Provide the (x, y) coordinate of the cell's center where the given text is located.  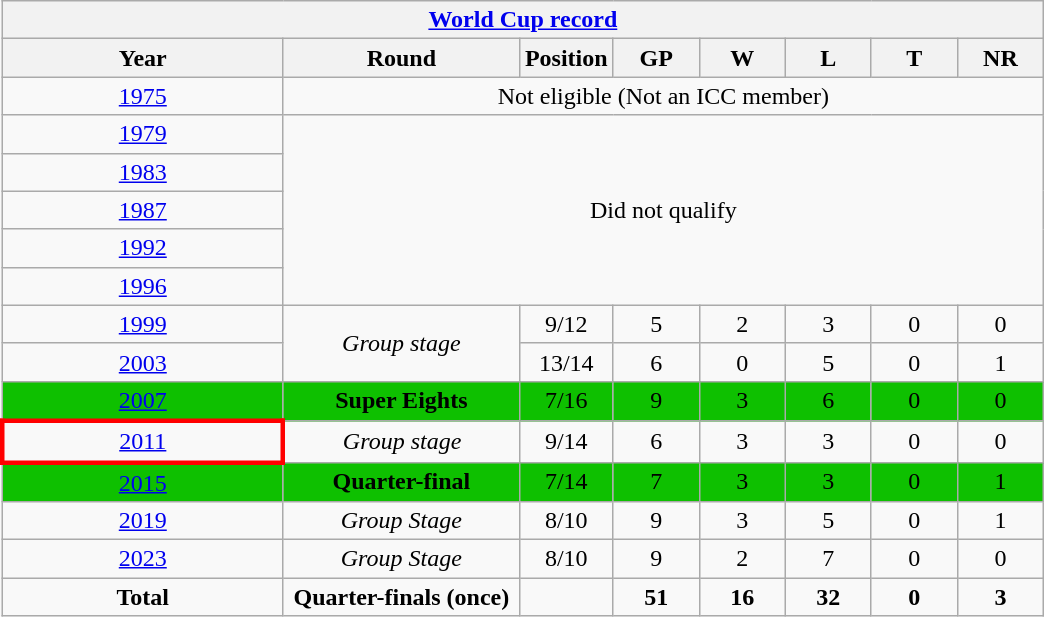
9/12 (566, 324)
1999 (142, 324)
7/16 (566, 401)
Position (566, 58)
GP (656, 58)
1996 (142, 286)
Total (142, 597)
NR (1000, 58)
1992 (142, 248)
2007 (142, 401)
2019 (142, 521)
W (742, 58)
Quarter-final (401, 482)
7/14 (566, 482)
1975 (142, 96)
2011 (142, 442)
51 (656, 597)
Did not qualify (663, 210)
T (914, 58)
Quarter-finals (once) (401, 597)
Year (142, 58)
2023 (142, 559)
Round (401, 58)
1987 (142, 210)
16 (742, 597)
Not eligible (Not an ICC member) (663, 96)
L (828, 58)
13/14 (566, 362)
Super Eights (401, 401)
2015 (142, 482)
World Cup record (522, 20)
1983 (142, 172)
9/14 (566, 442)
32 (828, 597)
2003 (142, 362)
1979 (142, 134)
